Scan for the cell matching the given text and deliver its (x, y) coordinate at center. 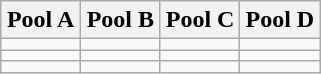
Pool B (120, 20)
Pool D (280, 20)
Pool C (200, 20)
Pool A (41, 20)
